Detect which cell encompasses the target text, then output its (x, y) center coordinate. 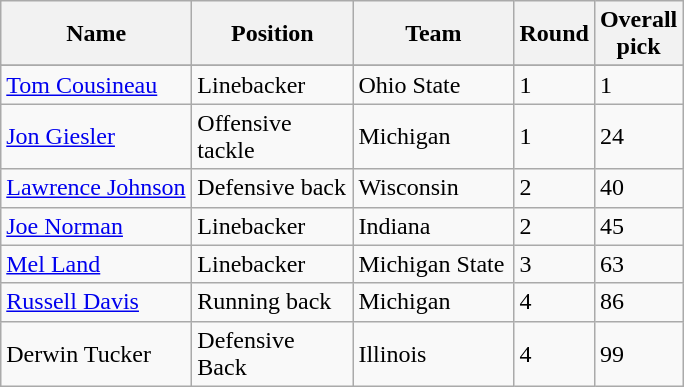
86 (638, 302)
Name (96, 34)
Indiana (434, 226)
Tom Cousineau (96, 85)
Ohio State (434, 85)
Michigan State (434, 264)
Overall pick (638, 34)
Jon Giesler (96, 136)
Illinois (434, 354)
Team (434, 34)
Position (272, 34)
Running back (272, 302)
Offensive tackle (272, 136)
Wisconsin (434, 188)
40 (638, 188)
Derwin Tucker (96, 354)
3 (554, 264)
Lawrence Johnson (96, 188)
99 (638, 354)
Defensive Back (272, 354)
Round (554, 34)
Russell Davis (96, 302)
Defensive back (272, 188)
45 (638, 226)
63 (638, 264)
Mel Land (96, 264)
24 (638, 136)
Joe Norman (96, 226)
